Return [x, y] of the center of cell containing provided text 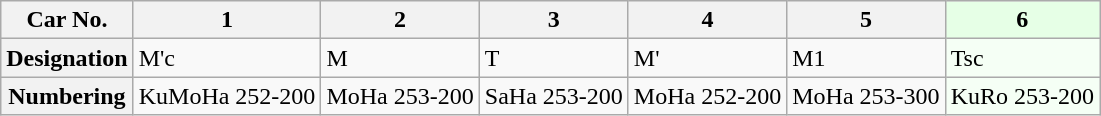
KuMoHa 252-200 [227, 96]
SaHa 253-200 [554, 96]
1 [227, 20]
M'c [227, 58]
KuRo 253-200 [1022, 96]
Designation [67, 58]
6 [1022, 20]
MoHa 253-200 [400, 96]
M1 [866, 58]
2 [400, 20]
Tsc [1022, 58]
3 [554, 20]
T [554, 58]
M [400, 58]
M' [707, 58]
MoHa 253-300 [866, 96]
Numbering [67, 96]
5 [866, 20]
Car No. [67, 20]
4 [707, 20]
MoHa 252-200 [707, 96]
